Return [x, y] of the center of cell containing provided text 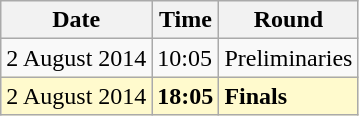
Preliminaries [288, 58]
Round [288, 20]
18:05 [186, 96]
Time [186, 20]
Date [76, 20]
Finals [288, 96]
10:05 [186, 58]
